From the cell containing the given text, extract its center point as (x, y) coordinate. 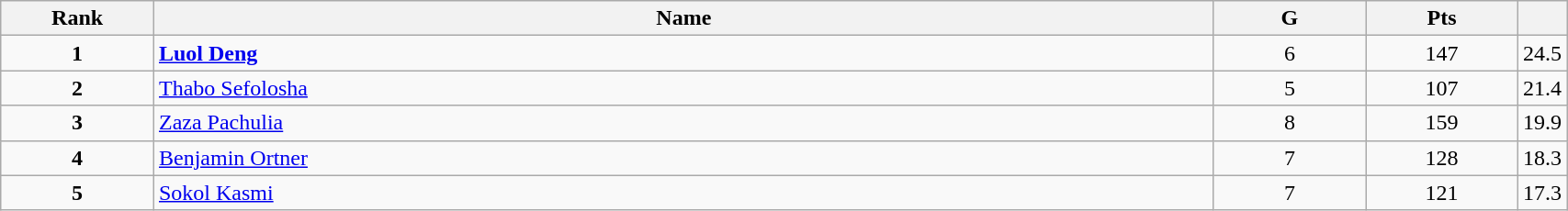
6 (1290, 53)
3 (77, 123)
G (1290, 18)
18.3 (1543, 158)
Sokol Kasmi (683, 193)
19.9 (1543, 123)
Zaza Pachulia (683, 123)
24.5 (1543, 53)
4 (77, 158)
Rank (77, 18)
8 (1290, 123)
Name (683, 18)
Luol Deng (683, 53)
121 (1442, 193)
147 (1442, 53)
107 (1442, 88)
2 (77, 88)
Thabo Sefolosha (683, 88)
21.4 (1543, 88)
159 (1442, 123)
128 (1442, 158)
17.3 (1543, 193)
Pts (1442, 18)
Benjamin Ortner (683, 158)
1 (77, 53)
